Locate the cell with the specified text and output its (X, Y) center coordinate. 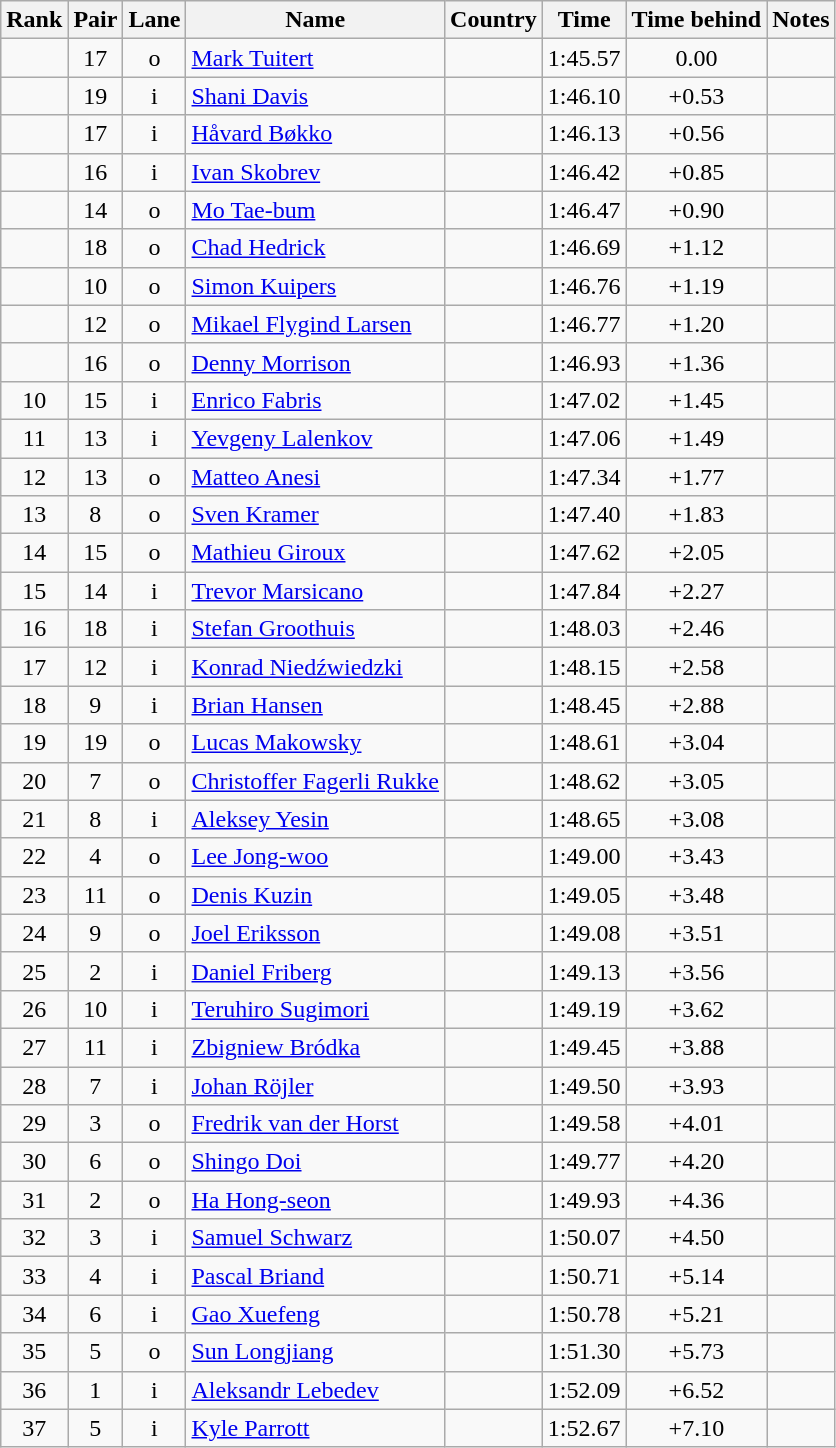
1:48.15 (584, 667)
+2.27 (696, 591)
Lane (154, 20)
1:49.45 (584, 1047)
Trevor Marsicano (316, 591)
1:50.07 (584, 1238)
Lucas Makowsky (316, 743)
+0.85 (696, 172)
Name (316, 20)
Shani Davis (316, 96)
+2.58 (696, 667)
Stefan Groothuis (316, 629)
Samuel Schwarz (316, 1238)
+5.73 (696, 1352)
1:46.42 (584, 172)
Lee Jong-woo (316, 857)
37 (34, 1428)
29 (34, 1124)
Johan Röjler (316, 1085)
31 (34, 1200)
Denny Morrison (316, 362)
1:47.84 (584, 591)
+4.20 (696, 1162)
Ivan Skobrev (316, 172)
Yevgeny Lalenkov (316, 438)
+6.52 (696, 1390)
28 (34, 1085)
1:46.47 (584, 210)
+0.90 (696, 210)
+4.50 (696, 1238)
1:50.71 (584, 1276)
34 (34, 1314)
Aleksandr Lebedev (316, 1390)
1:47.40 (584, 515)
Time behind (696, 20)
1:49.77 (584, 1162)
1:46.93 (584, 362)
+1.19 (696, 286)
Pair (96, 20)
Country (494, 20)
1:46.77 (584, 324)
+3.56 (696, 971)
23 (34, 895)
Time (584, 20)
Chad Hedrick (316, 248)
+2.88 (696, 705)
+4.36 (696, 1200)
0.00 (696, 58)
1:49.93 (584, 1200)
+5.14 (696, 1276)
Konrad Niedźwiedzki (316, 667)
25 (34, 971)
+1.12 (696, 248)
21 (34, 819)
1:50.78 (584, 1314)
+1.20 (696, 324)
1:48.45 (584, 705)
1:46.10 (584, 96)
1:47.62 (584, 553)
27 (34, 1047)
1:46.69 (584, 248)
Zbigniew Bródka (316, 1047)
1:45.57 (584, 58)
1:46.76 (584, 286)
+1.83 (696, 515)
Pascal Briand (316, 1276)
Kyle Parrott (316, 1428)
1:48.03 (584, 629)
+5.21 (696, 1314)
1:48.62 (584, 781)
1:46.13 (584, 134)
+1.49 (696, 438)
1:48.65 (584, 819)
+3.48 (696, 895)
1:49.58 (584, 1124)
24 (34, 933)
+1.77 (696, 477)
Christoffer Fagerli Rukke (316, 781)
36 (34, 1390)
Mark Tuitert (316, 58)
1:49.05 (584, 895)
Mathieu Giroux (316, 553)
32 (34, 1238)
+0.53 (696, 96)
1:49.13 (584, 971)
Sven Kramer (316, 515)
+2.46 (696, 629)
+1.45 (696, 400)
+2.05 (696, 553)
1:47.34 (584, 477)
Daniel Friberg (316, 971)
Mo Tae-bum (316, 210)
Shingo Doi (316, 1162)
35 (34, 1352)
+3.93 (696, 1085)
+3.88 (696, 1047)
Joel Eriksson (316, 933)
+3.04 (696, 743)
+3.08 (696, 819)
Fredrik van der Horst (316, 1124)
1:49.50 (584, 1085)
Notes (801, 20)
1:52.67 (584, 1428)
+1.36 (696, 362)
Mikael Flygind Larsen (316, 324)
+4.01 (696, 1124)
1:49.00 (584, 857)
Sun Longjiang (316, 1352)
1:52.09 (584, 1390)
Matteo Anesi (316, 477)
30 (34, 1162)
Simon Kuipers (316, 286)
+0.56 (696, 134)
Aleksey Yesin (316, 819)
Denis Kuzin (316, 895)
1:47.06 (584, 438)
1:51.30 (584, 1352)
22 (34, 857)
1 (96, 1390)
+7.10 (696, 1428)
+3.62 (696, 1009)
Håvard Bøkko (316, 134)
Rank (34, 20)
1:49.08 (584, 933)
Enrico Fabris (316, 400)
1:48.61 (584, 743)
1:49.19 (584, 1009)
Brian Hansen (316, 705)
Teruhiro Sugimori (316, 1009)
Gao Xuefeng (316, 1314)
26 (34, 1009)
+3.51 (696, 933)
1:47.02 (584, 400)
Ha Hong-seon (316, 1200)
+3.43 (696, 857)
20 (34, 781)
+3.05 (696, 781)
33 (34, 1276)
